For the text-containing cell, return its midpoint in (X, Y) coordinate format. 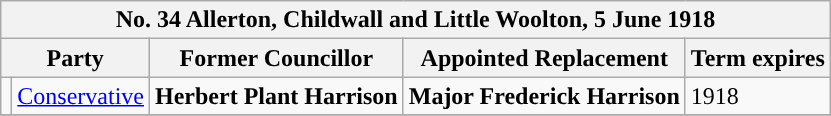
Major Frederick Harrison (544, 96)
Former Councillor (277, 58)
No. 34 Allerton, Childwall and Little Woolton, 5 June 1918 (416, 20)
Party (76, 58)
1918 (758, 96)
Conservative (81, 96)
Herbert Plant Harrison (277, 96)
Appointed Replacement (544, 58)
Term expires (758, 58)
